Pinpoint the cell where the given text exists, returning its (x, y) midpoint coordinate. 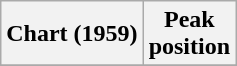
Peakposition (189, 34)
Chart (1959) (72, 34)
